Identify which cell holds the provided text, then report its (x, y) central coordinate. 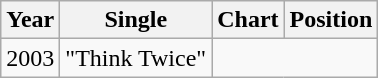
"Think Twice" (136, 58)
Chart (248, 20)
Position (331, 20)
2003 (30, 58)
Year (30, 20)
Single (136, 20)
